Determine the [x, y] coordinate at the center of the cell enclosing the given text.  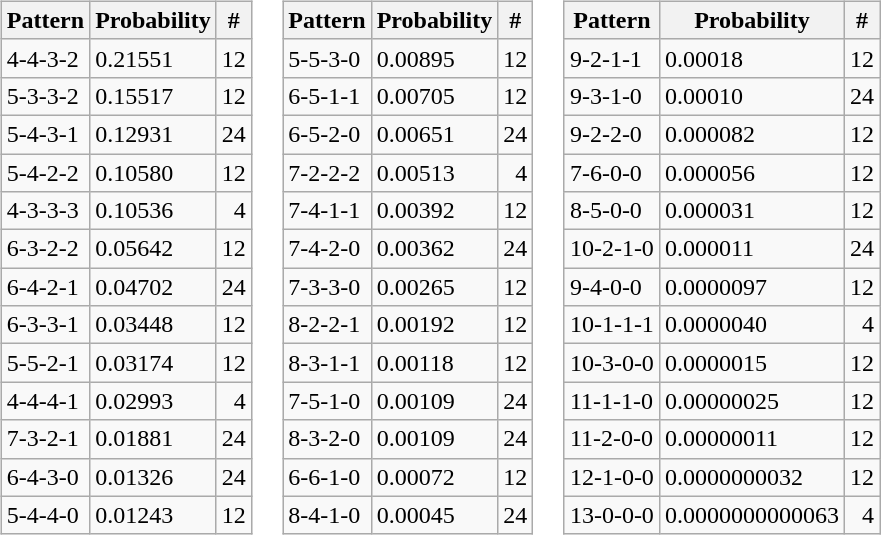
5-4-2-2 [45, 173]
0.00010 [752, 96]
9-4-0-0 [612, 287]
5-3-3-2 [45, 96]
0.00265 [434, 287]
0.03448 [154, 325]
0.01326 [154, 477]
7-6-0-0 [612, 173]
8-2-2-1 [327, 325]
7-4-2-0 [327, 249]
0.00118 [434, 363]
0.0000000000063 [752, 515]
0.05642 [154, 249]
0.21551 [154, 58]
0.000056 [752, 173]
0.000082 [752, 134]
12-1-0-0 [612, 477]
0.04702 [154, 287]
0.0000097 [752, 287]
8-4-1-0 [327, 515]
4-4-4-1 [45, 401]
10-2-1-0 [612, 249]
0.00705 [434, 96]
0.00362 [434, 249]
6-6-1-0 [327, 477]
6-4-2-1 [45, 287]
6-5-1-1 [327, 96]
0.00651 [434, 134]
7-5-1-0 [327, 401]
0.00045 [434, 515]
0.00895 [434, 58]
0.000011 [752, 249]
0.00513 [434, 173]
6-5-2-0 [327, 134]
0.00000025 [752, 401]
4-4-3-2 [45, 58]
5-5-2-1 [45, 363]
10-1-1-1 [612, 325]
0.10536 [154, 211]
0.03174 [154, 363]
7-3-3-0 [327, 287]
13-0-0-0 [612, 515]
0.0000040 [752, 325]
5-5-3-0 [327, 58]
6-3-3-1 [45, 325]
7-2-2-2 [327, 173]
0.01243 [154, 515]
0.00000011 [752, 439]
11-2-0-0 [612, 439]
0.0000015 [752, 363]
10-3-0-0 [612, 363]
0.10580 [154, 173]
0.12931 [154, 134]
0.00018 [752, 58]
5-4-3-1 [45, 134]
0.0000000032 [752, 477]
8-3-2-0 [327, 439]
0.01881 [154, 439]
7-3-2-1 [45, 439]
9-2-2-0 [612, 134]
5-4-4-0 [45, 515]
0.00072 [434, 477]
9-3-1-0 [612, 96]
7-4-1-1 [327, 211]
6-4-3-0 [45, 477]
0.15517 [154, 96]
0.000031 [752, 211]
8-3-1-1 [327, 363]
0.00192 [434, 325]
4-3-3-3 [45, 211]
9-2-1-1 [612, 58]
11-1-1-0 [612, 401]
0.02993 [154, 401]
8-5-0-0 [612, 211]
6-3-2-2 [45, 249]
0.00392 [434, 211]
